Locate the cell with the specified text and output its [X, Y] center coordinate. 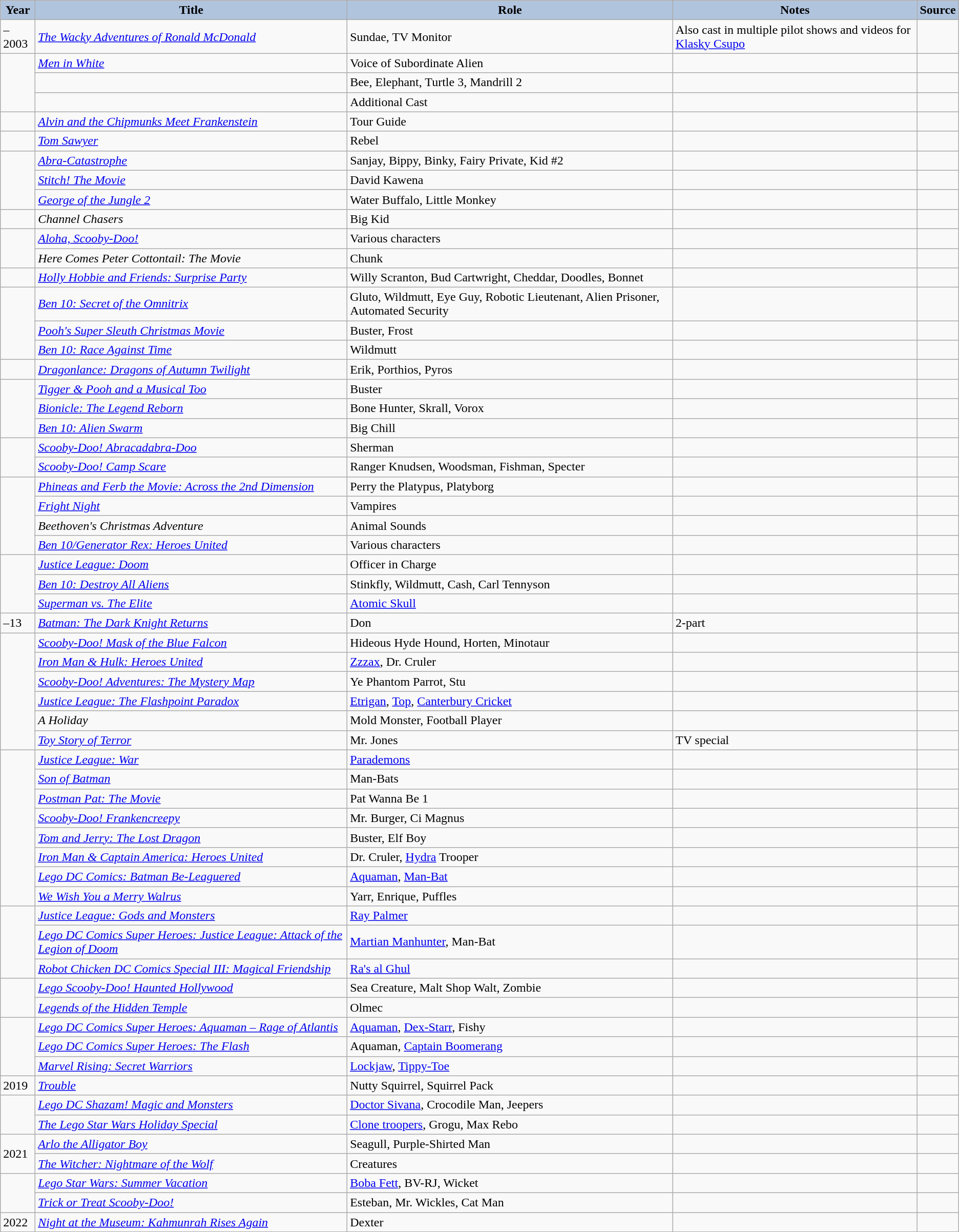
Mr. Jones [510, 740]
2019 [18, 1085]
Fright Night [192, 506]
Tom and Jerry: The Lost Dragon [192, 837]
Channel Chasers [192, 219]
Yarr, Enrique, Puffles [510, 896]
Source [937, 10]
David Kawena [510, 180]
–13 [18, 623]
Sherman [510, 447]
Ben 10: Alien Swarm [192, 428]
Arlo the Alligator Boy [192, 1144]
Lego DC Comics: Batman Be-Leaguered [192, 876]
Atomic Skull [510, 604]
Man-Bats [510, 779]
Here Comes Peter Cottontail: The Movie [192, 258]
Batman: The Dark Knight Returns [192, 623]
Toy Story of Terror [192, 740]
We Wish You a Merry Walrus [192, 896]
Aloha, Scooby-Doo! [192, 238]
George of the Jungle 2 [192, 199]
Marvel Rising: Secret Warriors [192, 1066]
Justice League: Gods and Monsters [192, 916]
Ra's al Ghul [510, 969]
Phineas and Ferb the Movie: Across the 2nd Dimension [192, 486]
Etrigan, Top, Canterbury Cricket [510, 701]
Ben 10: Race Against Time [192, 350]
Mold Monster, Football Player [510, 721]
Lego DC Comics Super Heroes: Justice League: Attack of the Legion of Doom [192, 942]
Perry the Platypus, Platyborg [510, 486]
Son of Batman [192, 779]
Pooh's Super Sleuth Christmas Movie [192, 331]
Creatures [510, 1163]
Boba Fett, BV-RJ, Wicket [510, 1183]
Additional Cast [510, 102]
Robot Chicken DC Comics Special III: Magical Friendship [192, 969]
Big Kid [510, 219]
2021 [18, 1154]
Esteban, Mr. Wickles, Cat Man [510, 1202]
Aquaman, Dex-Starr, Fishy [510, 1027]
Stitch! The Movie [192, 180]
Zzzax, Dr. Cruler [510, 662]
Olmec [510, 1008]
Justice League: War [192, 759]
Postman Pat: The Movie [192, 798]
Role [510, 10]
Tour Guide [510, 121]
Justice League: Doom [192, 564]
Stinkfly, Wildmutt, Cash, Carl Tennyson [510, 584]
Wildmutt [510, 350]
Scooby-Doo! Adventures: The Mystery Map [192, 682]
Rebel [510, 141]
Trick or Treat Scooby-Doo! [192, 1202]
Officer in Charge [510, 564]
Ben 10/Generator Rex: Heroes United [192, 545]
Men in White [192, 63]
Buster [510, 389]
Dragonlance: Dragons of Autumn Twilight [192, 369]
Dr. Cruler, Hydra Trooper [510, 857]
Doctor Sivana, Crocodile Man, Jeepers [510, 1105]
Scooby-Doo! Camp Scare [192, 467]
The Witcher: Nightmare of the Wolf [192, 1163]
Scooby-Doo! Mask of the Blue Falcon [192, 643]
Iron Man & Captain America: Heroes United [192, 857]
Sanjay, Bippy, Binky, Fairy Private, Kid #2 [510, 160]
Also cast in multiple pilot shows and videos for Klasky Csupo [795, 37]
Martian Manhunter, Man-Bat [510, 942]
Willy Scranton, Bud Cartwright, Cheddar, Doodles, Bonnet [510, 278]
Tigger & Pooh and a Musical Too [192, 389]
Mr. Burger, Ci Magnus [510, 818]
Don [510, 623]
Ray Palmer [510, 916]
Superman vs. The Elite [192, 604]
Vampires [510, 506]
Scooby-Doo! Abracadabra-Doo [192, 447]
Aquaman, Man-Bat [510, 876]
Beethoven's Christmas Adventure [192, 525]
Bionicle: The Legend Reborn [192, 408]
Gluto, Wildmutt, Eye Guy, Robotic Lieutenant, Alien Prisoner, Automated Security [510, 304]
2-part [795, 623]
Seagull, Purple-Shirted Man [510, 1144]
Lockjaw, Tippy-Toe [510, 1066]
Holly Hobbie and Friends: Surprise Party [192, 278]
Lego DC Shazam! Magic and Monsters [192, 1105]
Buster, Frost [510, 331]
Clone troopers, Grogu, Max Rebo [510, 1124]
Scooby-Doo! Frankencreepy [192, 818]
TV special [795, 740]
Lego Star Wars: Summer Vacation [192, 1183]
Aquaman, Captain Boomerang [510, 1046]
Sundae, TV Monitor [510, 37]
Chunk [510, 258]
Lego DC Comics Super Heroes: Aquaman – Rage of Atlantis [192, 1027]
Nutty Squirrel, Squirrel Pack [510, 1085]
2022 [18, 1222]
Notes [795, 10]
The Lego Star Wars Holiday Special [192, 1124]
Legends of the Hidden Temple [192, 1008]
Voice of Subordinate Alien [510, 63]
Lego DC Comics Super Heroes: The Flash [192, 1046]
Ben 10: Destroy All Aliens [192, 584]
Night at the Museum: Kahmunrah Rises Again [192, 1222]
Ye Phantom Parrot, Stu [510, 682]
Erik, Porthios, Pyros [510, 369]
Buster, Elf Boy [510, 837]
Ben 10: Secret of the Omnitrix [192, 304]
A Holiday [192, 721]
Abra-Catastrophe [192, 160]
Hideous Hyde Hound, Horten, Minotaur [510, 643]
Year [18, 10]
Justice League: The Flashpoint Paradox [192, 701]
Iron Man & Hulk: Heroes United [192, 662]
Big Chill [510, 428]
Tom Sawyer [192, 141]
Dexter [510, 1222]
Animal Sounds [510, 525]
Parademons [510, 759]
Pat Wanna Be 1 [510, 798]
Bee, Elephant, Turtle 3, Mandrill 2 [510, 83]
Alvin and the Chipmunks Meet Frankenstein [192, 121]
Sea Creature, Malt Shop Walt, Zombie [510, 988]
Title [192, 10]
–2003 [18, 37]
Bone Hunter, Skrall, Vorox [510, 408]
Ranger Knudsen, Woodsman, Fishman, Specter [510, 467]
Trouble [192, 1085]
Water Buffalo, Little Monkey [510, 199]
The Wacky Adventures of Ronald McDonald [192, 37]
Lego Scooby-Doo! Haunted Hollywood [192, 988]
